From the cell containing the given text, extract its center point as [x, y] coordinate. 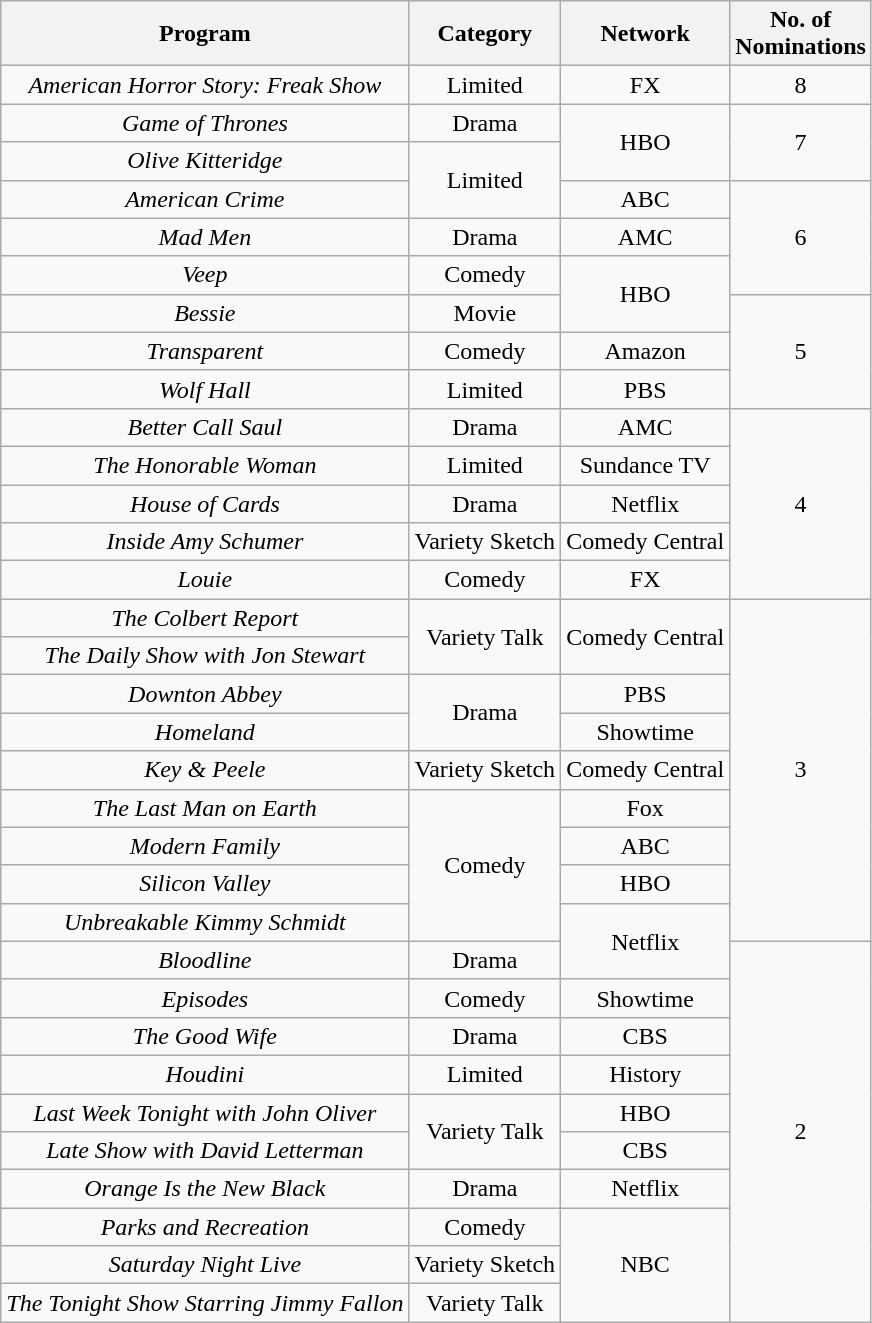
The Tonight Show Starring Jimmy Fallon [205, 1303]
The Colbert Report [205, 618]
No. ofNominations [801, 34]
Saturday Night Live [205, 1265]
American Crime [205, 199]
Transparent [205, 351]
Category [485, 34]
History [646, 1074]
The Good Wife [205, 1036]
Unbreakable Kimmy Schmidt [205, 922]
6 [801, 237]
Bloodline [205, 960]
Downton Abbey [205, 694]
Louie [205, 580]
Veep [205, 275]
The Daily Show with Jon Stewart [205, 656]
Program [205, 34]
Orange Is the New Black [205, 1189]
House of Cards [205, 503]
Network [646, 34]
Olive Kitteridge [205, 161]
Amazon [646, 351]
Inside Amy Schumer [205, 542]
Game of Thrones [205, 123]
Last Week Tonight with John Oliver [205, 1113]
2 [801, 1132]
Parks and Recreation [205, 1227]
7 [801, 142]
Better Call Saul [205, 427]
The Honorable Woman [205, 465]
Houdini [205, 1074]
Movie [485, 313]
Key & Peele [205, 770]
The Last Man on Earth [205, 808]
Fox [646, 808]
Bessie [205, 313]
Episodes [205, 998]
8 [801, 85]
American Horror Story: Freak Show [205, 85]
NBC [646, 1265]
Homeland [205, 732]
Sundance TV [646, 465]
Modern Family [205, 846]
Mad Men [205, 237]
4 [801, 503]
Silicon Valley [205, 884]
Late Show with David Letterman [205, 1151]
Wolf Hall [205, 389]
5 [801, 351]
3 [801, 770]
